Search for the cell housing the specified text and yield its [x, y] center coordinate. 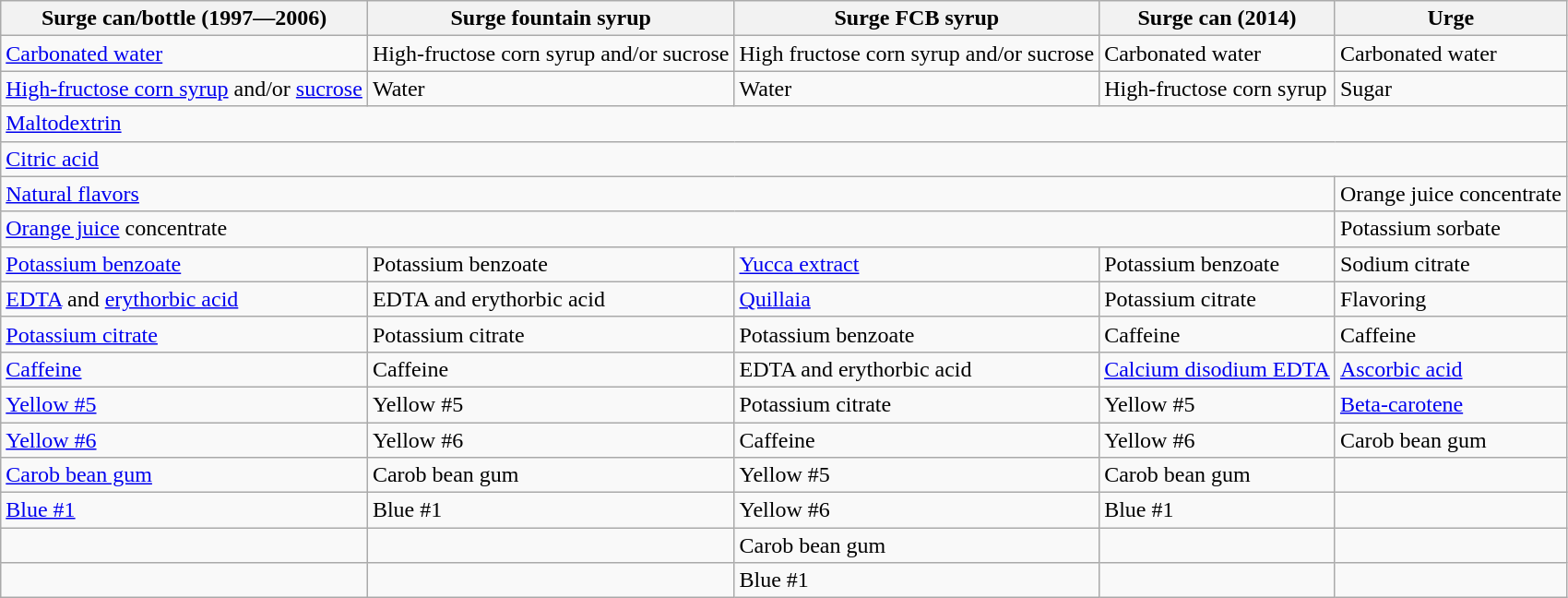
Quillaia [917, 299]
Sugar [1450, 89]
Surge can/bottle (1997—2006) [184, 18]
Flavoring [1450, 299]
High fructose corn syrup and/or sucrose [917, 54]
Surge can (2014) [1218, 18]
Yucca extract [917, 264]
Maltodextrin [784, 124]
Calcium disodium EDTA [1218, 369]
Surge FCB syrup [917, 18]
Ascorbic acid [1450, 369]
Sodium citrate [1450, 264]
Citric acid [784, 159]
Natural flavors [668, 194]
Potassium sorbate [1450, 229]
Beta-carotene [1450, 404]
Surge fountain syrup [551, 18]
Urge [1450, 18]
High-fructose corn syrup [1218, 89]
